Locate the cell with the specified text and output its (X, Y) center coordinate. 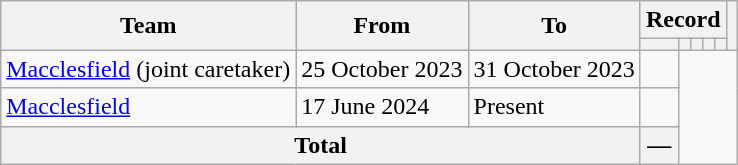
Team (148, 26)
17 June 2024 (382, 107)
To (554, 26)
Macclesfield (148, 107)
31 October 2023 (554, 69)
Present (554, 107)
— (659, 145)
Total (321, 145)
Record (683, 20)
25 October 2023 (382, 69)
From (382, 26)
Macclesfield (joint caretaker) (148, 69)
